Capture the cell that displays the provided text and extract its [X, Y] central coordinate. 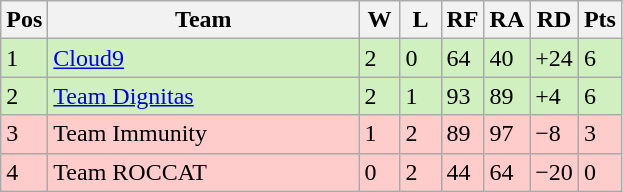
RF [462, 20]
RD [554, 20]
Team Immunity [204, 134]
97 [507, 134]
4 [24, 172]
L [420, 20]
Pts [600, 20]
+4 [554, 96]
RA [507, 20]
Team [204, 20]
93 [462, 96]
Cloud9 [204, 58]
Team Dignitas [204, 96]
Pos [24, 20]
W [380, 20]
44 [462, 172]
+24 [554, 58]
−20 [554, 172]
40 [507, 58]
−8 [554, 134]
Team ROCCAT [204, 172]
